Detect which cell encompasses the target text, then output its [x, y] center coordinate. 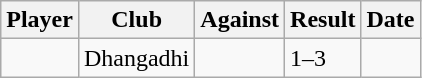
Against [240, 20]
1–3 [323, 58]
Dhangadhi [136, 58]
Club [136, 20]
Result [323, 20]
Date [390, 20]
Player [40, 20]
